Return the [x, y] coordinate for the center point of the cell that contains the specified text.  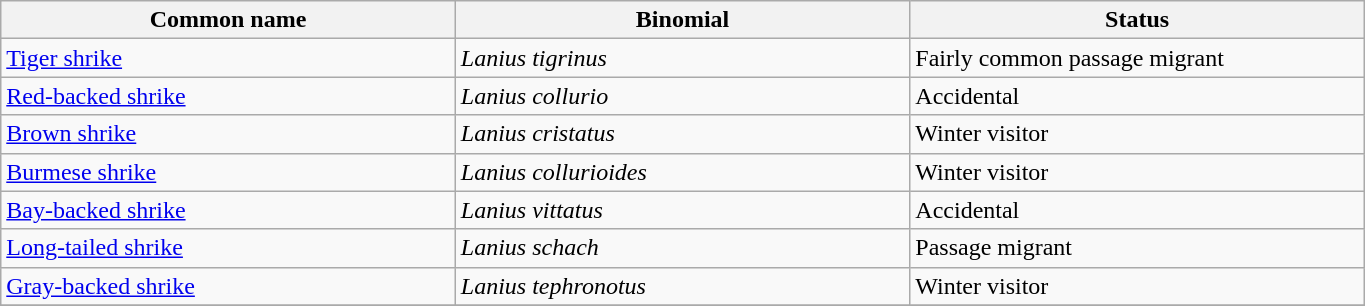
Status [1138, 20]
Tiger shrike [228, 58]
Long-tailed shrike [228, 248]
Lanius tigrinus [682, 58]
Red-backed shrike [228, 96]
Binomial [682, 20]
Burmese shrike [228, 172]
Lanius vittatus [682, 210]
Lanius cristatus [682, 134]
Lanius tephronotus [682, 286]
Brown shrike [228, 134]
Common name [228, 20]
Passage migrant [1138, 248]
Lanius collurio [682, 96]
Lanius collurioides [682, 172]
Lanius schach [682, 248]
Bay-backed shrike [228, 210]
Gray-backed shrike [228, 286]
Fairly common passage migrant [1138, 58]
